Scan for the cell matching the given text and deliver its [x, y] coordinate at center. 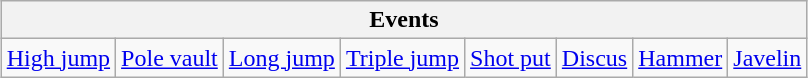
Events [404, 20]
Javelin [768, 58]
High jump [58, 58]
Triple jump [402, 58]
Pole vault [170, 58]
Hammer [680, 58]
Discus [594, 58]
Shot put [511, 58]
Long jump [282, 58]
